From the cell containing the given text, extract its center point as (X, Y) coordinate. 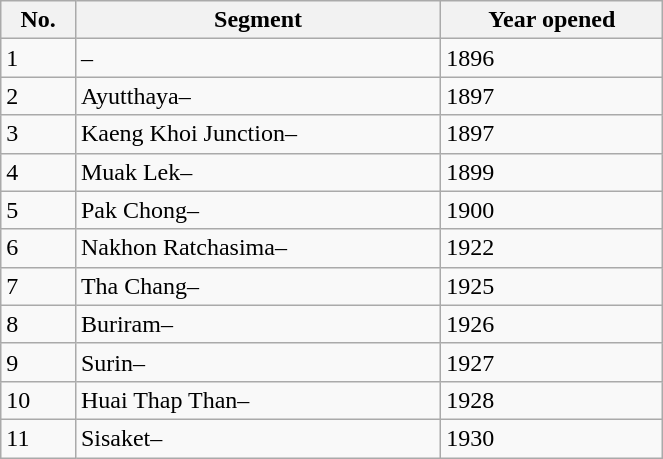
1922 (552, 248)
Surin– (258, 362)
Pak Chong– (258, 210)
4 (38, 172)
9 (38, 362)
1 (38, 58)
Tha Chang– (258, 286)
2 (38, 96)
Year opened (552, 20)
3 (38, 134)
1896 (552, 58)
7 (38, 286)
1925 (552, 286)
Buriram– (258, 324)
1928 (552, 400)
6 (38, 248)
Muak Lek– (258, 172)
10 (38, 400)
No. (38, 20)
8 (38, 324)
1930 (552, 438)
1899 (552, 172)
Huai Thap Than– (258, 400)
Sisaket– (258, 438)
1900 (552, 210)
Kaeng Khoi Junction– (258, 134)
Segment (258, 20)
11 (38, 438)
Ayutthaya– (258, 96)
1926 (552, 324)
Nakhon Ratchasima– (258, 248)
5 (38, 210)
– (258, 58)
1927 (552, 362)
